From the cell containing the given text, extract its center point as (X, Y) coordinate. 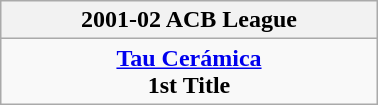
2001-02 ACB League (189, 20)
Tau Cerámica1st Title (189, 72)
